Pinpoint the cell where the given text exists, returning its [X, Y] midpoint coordinate. 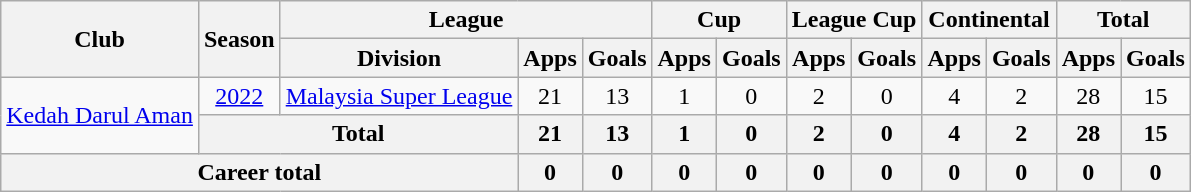
Career total [260, 172]
Continental [989, 20]
League Cup [854, 20]
League [466, 20]
Kedah Darul Aman [100, 115]
Season [239, 39]
Malaysia Super League [399, 96]
Cup [719, 20]
Division [399, 58]
2022 [239, 96]
Club [100, 39]
